Pinpoint the cell where the given text exists, returning its (X, Y) midpoint coordinate. 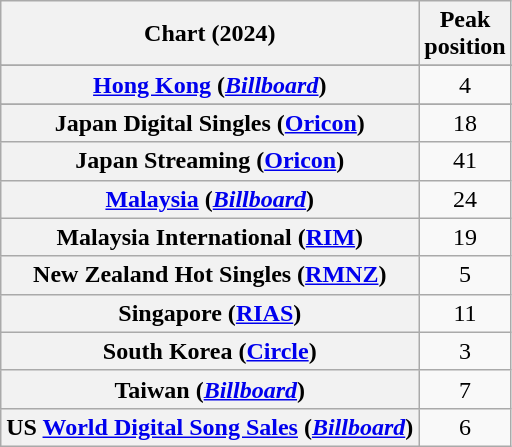
Malaysia (Billboard) (210, 199)
4 (465, 85)
19 (465, 237)
11 (465, 313)
Taiwan (Billboard) (210, 389)
New Zealand Hot Singles (RMNZ) (210, 275)
Japan Digital Singles (Oricon) (210, 123)
3 (465, 351)
Chart (2024) (210, 34)
7 (465, 389)
Japan Streaming (Oricon) (210, 161)
6 (465, 427)
US World Digital Song Sales (Billboard) (210, 427)
41 (465, 161)
Hong Kong (Billboard) (210, 85)
Malaysia International (RIM) (210, 237)
18 (465, 123)
Peakposition (465, 34)
Singapore (RIAS) (210, 313)
South Korea (Circle) (210, 351)
5 (465, 275)
24 (465, 199)
